Return the [X, Y] coordinate for the center point of the cell that contains the specified text.  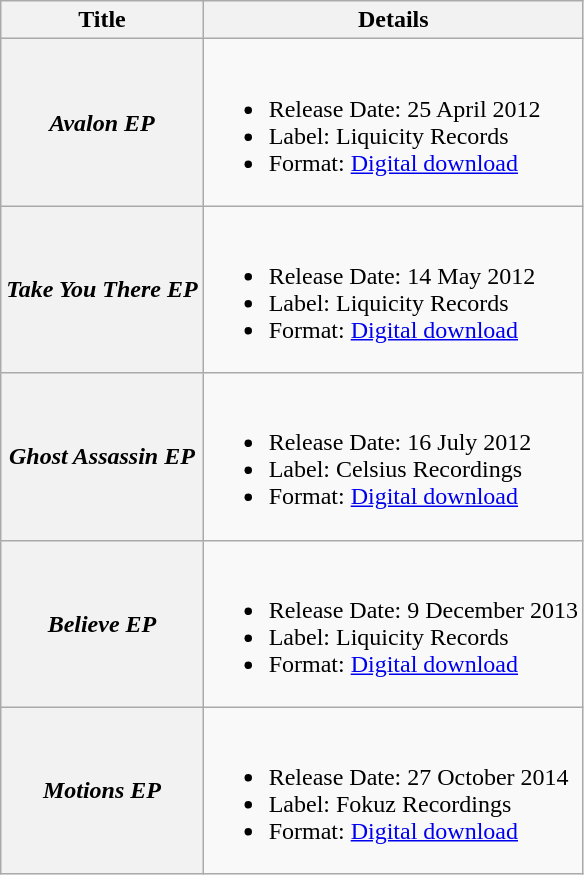
Release Date: 27 October 2014Label: Fokuz RecordingsFormat: Digital download [393, 790]
Motions EP [102, 790]
Avalon EP [102, 122]
Release Date: 16 July 2012Label: Celsius RecordingsFormat: Digital download [393, 456]
Release Date: 9 December 2013Label: Liquicity RecordsFormat: Digital download [393, 624]
Ghost Assassin EP [102, 456]
Take You There EP [102, 290]
Title [102, 20]
Details [393, 20]
Release Date: 14 May 2012Label: Liquicity RecordsFormat: Digital download [393, 290]
Believe EP [102, 624]
Release Date: 25 April 2012Label: Liquicity RecordsFormat: Digital download [393, 122]
